Return (X, Y) of the center of cell containing provided text 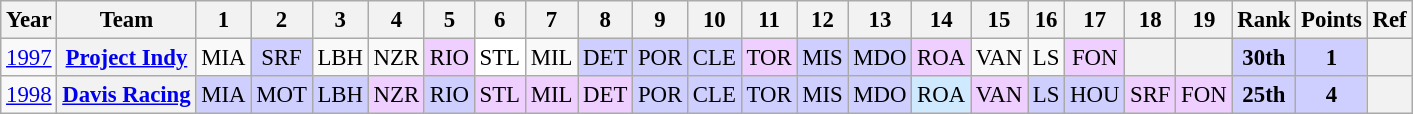
HOU (1095, 95)
5 (449, 20)
1997 (29, 58)
2 (282, 20)
1998 (29, 95)
12 (822, 20)
13 (880, 20)
10 (715, 20)
9 (660, 20)
6 (500, 20)
25th (1264, 95)
17 (1095, 20)
14 (942, 20)
Year (29, 20)
15 (998, 20)
Ref (1390, 20)
30th (1264, 58)
Points (1332, 20)
Davis Racing (126, 95)
7 (551, 20)
Team (126, 20)
8 (606, 20)
Project Indy (126, 58)
16 (1046, 20)
18 (1150, 20)
3 (340, 20)
MOT (282, 95)
11 (769, 20)
Rank (1264, 20)
19 (1204, 20)
